For the text-containing cell, return its midpoint in (X, Y) coordinate format. 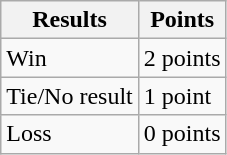
Loss (70, 134)
Points (182, 20)
2 points (182, 58)
Tie/No result (70, 96)
Win (70, 58)
Results (70, 20)
1 point (182, 96)
0 points (182, 134)
